Search for the cell housing the specified text and yield its (X, Y) center coordinate. 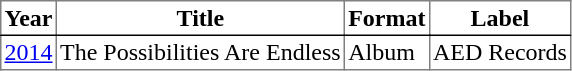
Format (386, 18)
Album (386, 52)
The Possibilities Are Endless (200, 52)
AED Records (500, 52)
Year (29, 18)
Title (200, 18)
2014 (29, 52)
Label (500, 18)
